For the text-containing cell, return its midpoint in [X, Y] coordinate format. 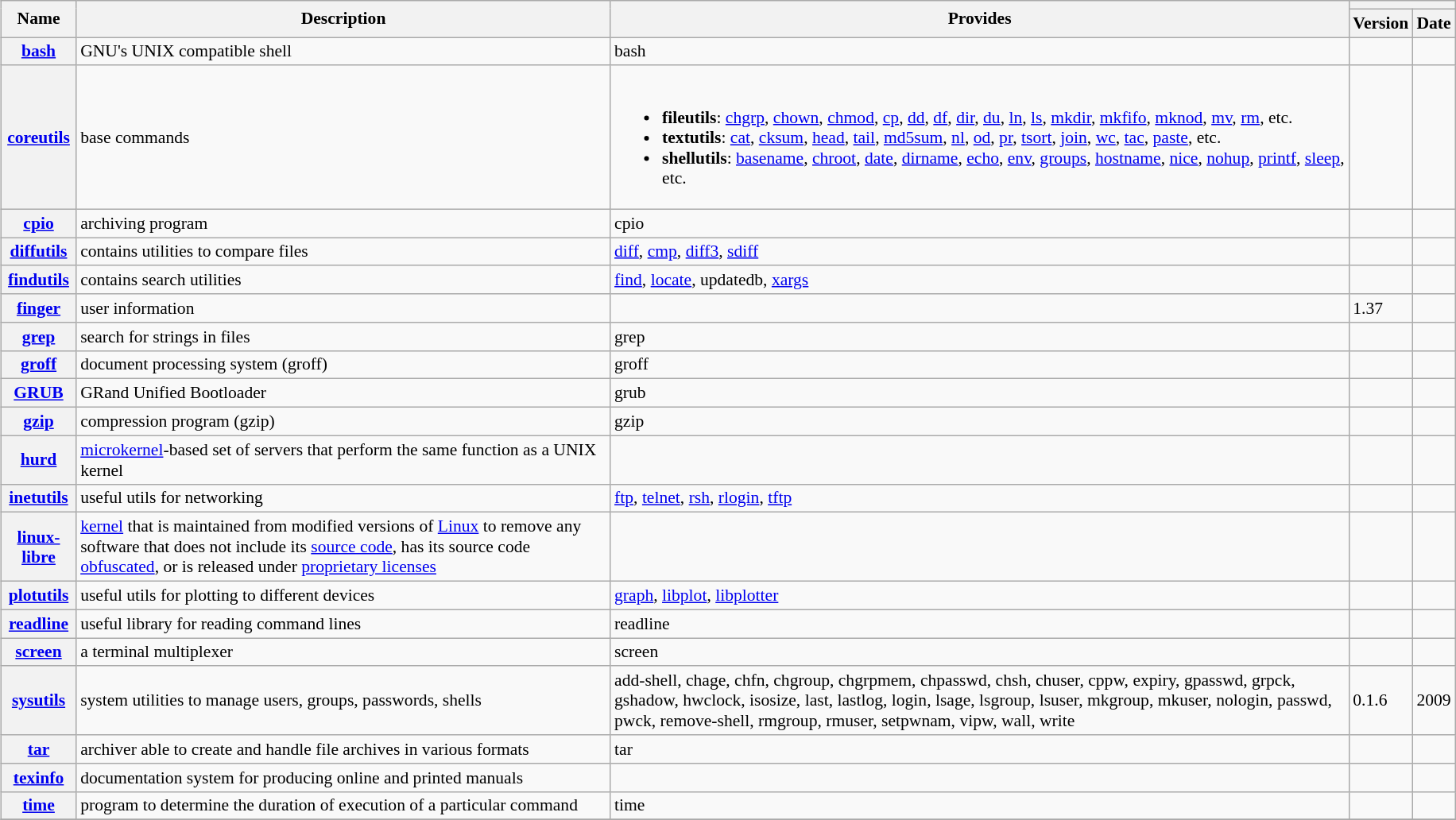
program to determine the duration of execution of a particular command [343, 806]
diff, cmp, diff3, sdiff [979, 252]
Provides [979, 19]
inetutils [38, 498]
ftp, telnet, rsh, rlogin, tftp [979, 498]
archiving program [343, 223]
GRand Unified Bootloader [343, 393]
Name [38, 19]
Date [1434, 23]
a terminal multiplexer [343, 652]
useful library for reading command lines [343, 624]
useful utils for networking [343, 498]
search for strings in files [343, 337]
1.37 [1380, 308]
contains utilities to compare files [343, 252]
useful utils for plotting to different devices [343, 596]
contains search utilities [343, 280]
documentation system for producing online and printed manuals [343, 778]
system utilities to manage users, groups, passwords, shells [343, 701]
0.1.6 [1380, 701]
user information [343, 308]
findutils [38, 280]
find, locate, updatedb, xargs [979, 280]
2009 [1434, 701]
Version [1380, 23]
Description [343, 19]
diffutils [38, 252]
plotutils [38, 596]
texinfo [38, 778]
base commands [343, 138]
document processing system (groff) [343, 365]
compression program (gzip) [343, 422]
microkernel-based set of servers that perform the same function as a UNIX kernel [343, 459]
sysutils [38, 701]
archiver able to create and handle file archives in various formats [343, 749]
grub [979, 393]
finger [38, 308]
linux-libre [38, 547]
coreutils [38, 138]
GRUB [38, 393]
GNU's UNIX compatible shell [343, 52]
hurd [38, 459]
graph, libplot, libplotter [979, 596]
